For the text-containing cell, return its midpoint in [X, Y] coordinate format. 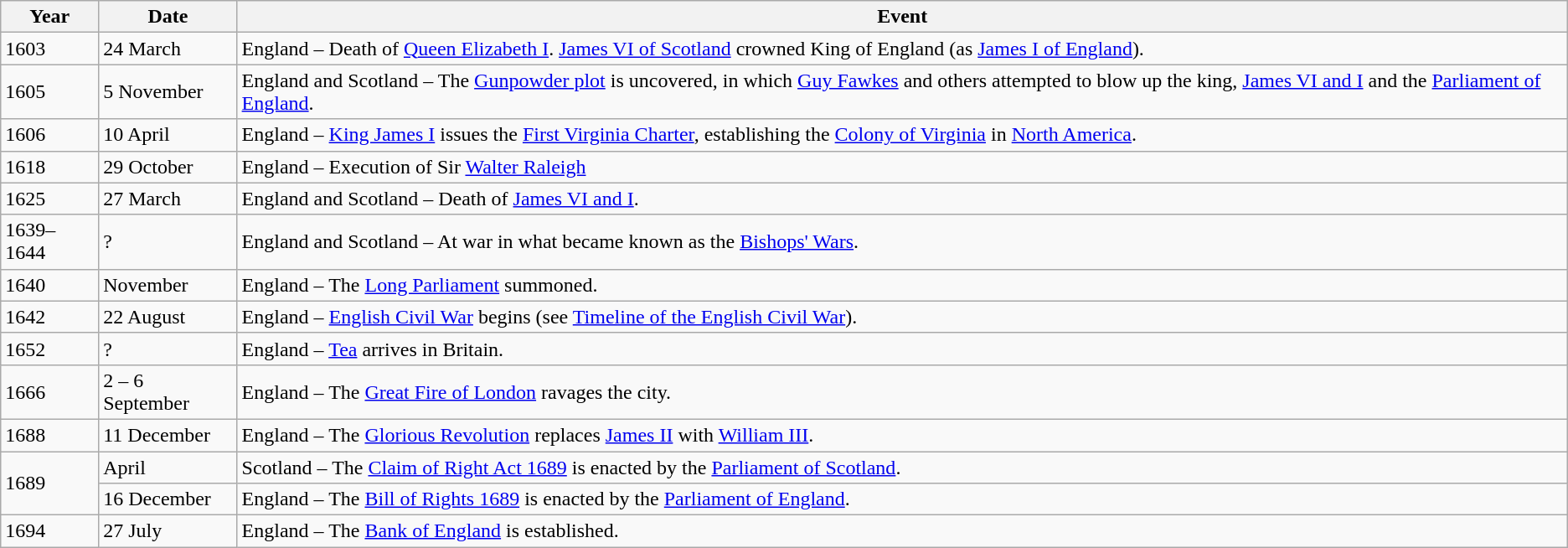
England – King James I issues the First Virginia Charter, establishing the Colony of Virginia in North America. [902, 135]
Scotland – The Claim of Right Act 1689 is enacted by the Parliament of Scotland. [902, 467]
1642 [50, 317]
1605 [50, 92]
November [168, 285]
27 July [168, 531]
England and Scotland – Death of James VI and I. [902, 199]
5 November [168, 92]
27 March [168, 199]
1666 [50, 392]
1639–1644 [50, 241]
2 – 6 September [168, 392]
England – Death of Queen Elizabeth I. James VI of Scotland crowned King of England (as James I of England). [902, 49]
1652 [50, 349]
29 October [168, 167]
1694 [50, 531]
10 April [168, 135]
1689 [50, 483]
1688 [50, 435]
England – Tea arrives in Britain. [902, 349]
Event [902, 17]
1640 [50, 285]
England – The Glorious Revolution replaces James II with William III. [902, 435]
1606 [50, 135]
England – The Bill of Rights 1689 is enacted by the Parliament of England. [902, 499]
England – Execution of Sir Walter Raleigh [902, 167]
24 March [168, 49]
Year [50, 17]
England and Scotland – At war in what became known as the Bishops' Wars. [902, 241]
1625 [50, 199]
Date [168, 17]
1603 [50, 49]
England – The Long Parliament summoned. [902, 285]
England – English Civil War begins (see Timeline of the English Civil War). [902, 317]
22 August [168, 317]
England – The Great Fire of London ravages the city. [902, 392]
1618 [50, 167]
England – The Bank of England is established. [902, 531]
11 December [168, 435]
16 December [168, 499]
April [168, 467]
